Locate the cell with the specified text and output its (X, Y) center coordinate. 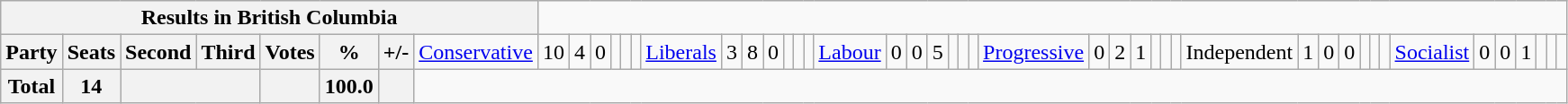
Seats (91, 52)
3 (731, 52)
Liberals (681, 52)
2 (1120, 52)
8 (752, 52)
Conservative (476, 52)
Labour (850, 52)
4 (580, 52)
Votes (290, 52)
Third (229, 52)
5 (938, 52)
Socialist (1432, 52)
Independent (1239, 52)
Total (32, 86)
Results in British Columbia (270, 18)
Party (32, 52)
100.0 (349, 86)
14 (91, 86)
% (349, 52)
10 (553, 52)
Second (158, 52)
Progressive (1033, 52)
+/- (396, 52)
